Capture the cell that displays the provided text and extract its (x, y) central coordinate. 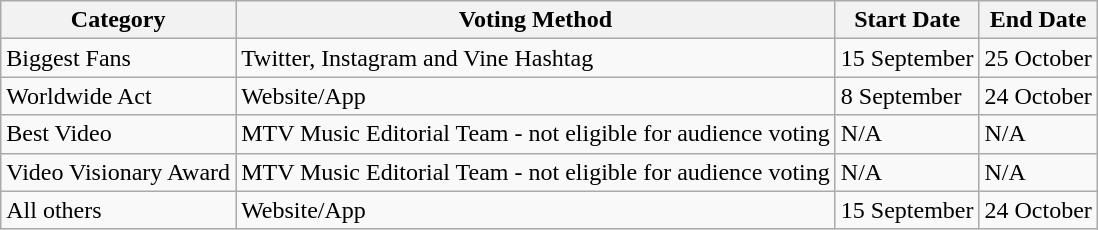
Worldwide Act (118, 96)
Category (118, 20)
End Date (1038, 20)
All others (118, 210)
Start Date (907, 20)
Twitter, Instagram and Vine Hashtag (536, 58)
Video Visionary Award (118, 172)
Voting Method (536, 20)
Best Video (118, 134)
25 October (1038, 58)
8 September (907, 96)
Biggest Fans (118, 58)
